Determine the (x, y) coordinate at the center of the cell enclosing the given text.  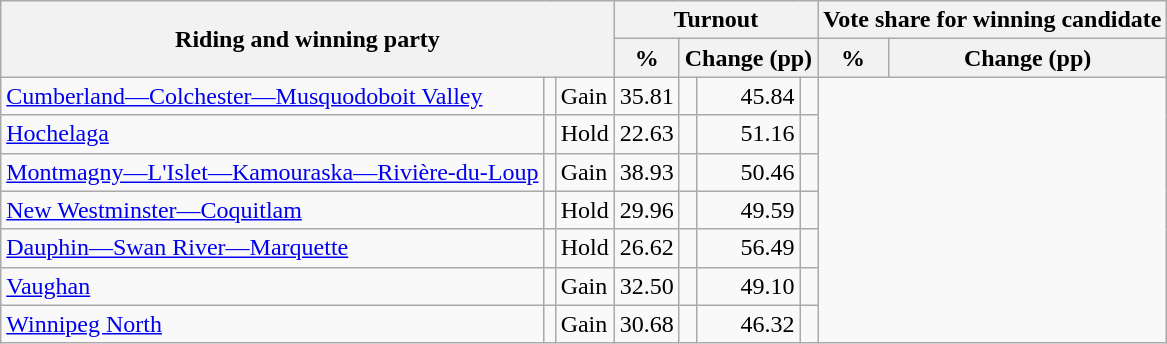
Winnipeg North (272, 324)
Hochelaga (272, 134)
26.62 (646, 248)
Cumberland—Colchester—Musquodoboit Valley (272, 96)
38.93 (646, 172)
New Westminster—Coquitlam (272, 210)
45.84 (748, 96)
30.68 (646, 324)
51.16 (748, 134)
49.10 (748, 286)
50.46 (748, 172)
49.59 (748, 210)
Vaughan (272, 286)
Dauphin—Swan River—Marquette (272, 248)
Vote share for winning candidate (992, 20)
Montmagny—L'Islet—Kamouraska—Rivière-du-Loup (272, 172)
29.96 (646, 210)
32.50 (646, 286)
22.63 (646, 134)
35.81 (646, 96)
Riding and winning party (308, 39)
56.49 (748, 248)
Turnout (716, 20)
46.32 (748, 324)
